Return [x, y] of the center of cell containing provided text 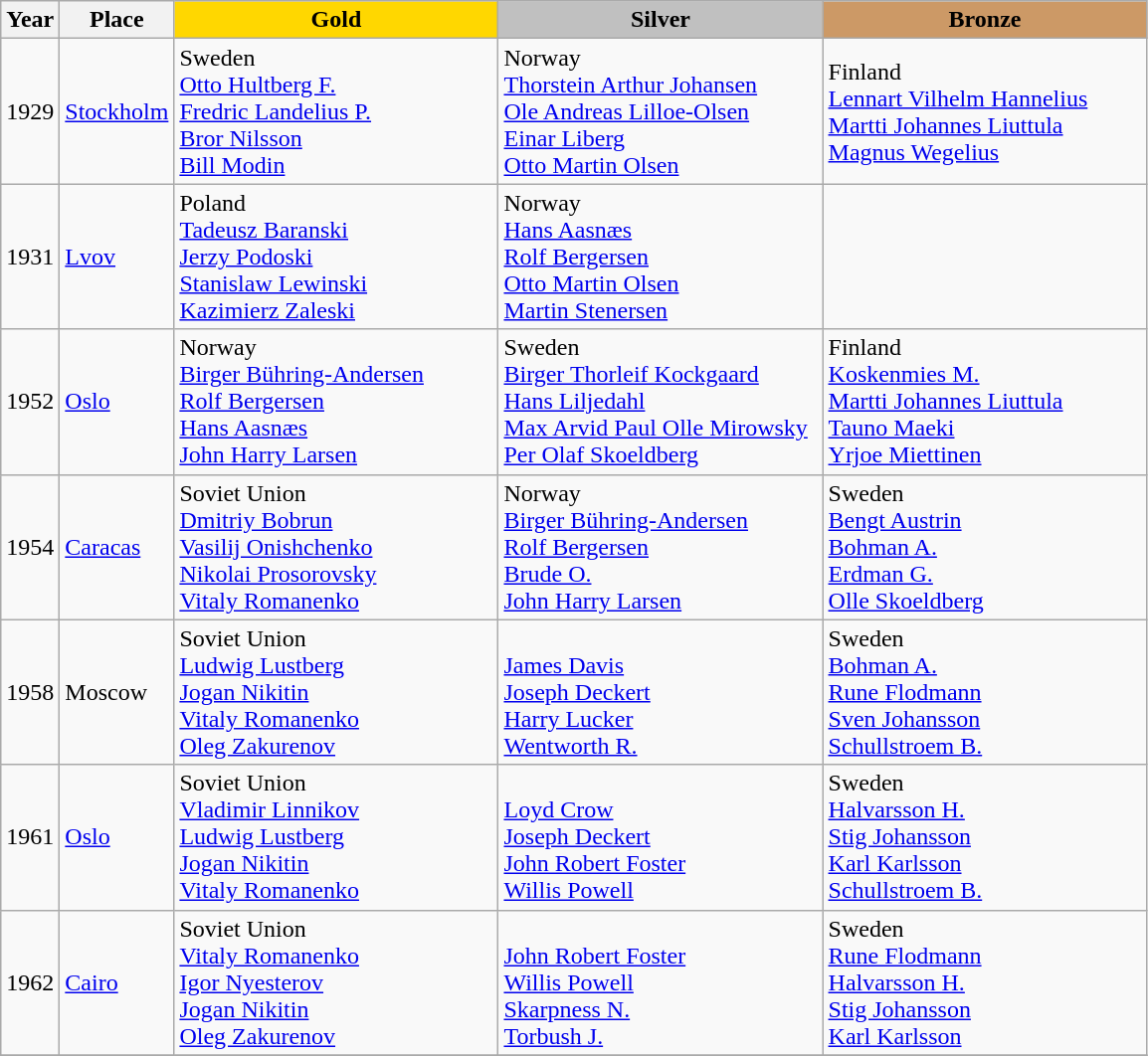
Moscow [117, 692]
Bronze [985, 20]
SwedenHalvarsson H.Stig JohanssonKarl KarlssonSchullstroem B. [985, 837]
Silver [661, 20]
FinlandKoskenmies M.Martti Johannes LiuttulaTauno MaekiYrjoe Miettinen [985, 402]
NorwayThorstein Arthur JohansenOle Andreas Lilloe-OlsenEinar LibergOtto Martin Olsen [661, 111]
Caracas [117, 547]
Stockholm [117, 111]
1958 [30, 692]
SwedenBengt AustrinBohman A.Erdman G.Olle Skoeldberg [985, 547]
John Robert FosterWillis PowellSkarpness N.Torbush J. [661, 982]
NorwayBirger Bühring-AndersenRolf BergersenHans AasnæsJohn Harry Larsen [336, 402]
Soviet UnionLudwig LustbergJogan NikitinVitaly RomanenkoOleg Zakurenov [336, 692]
1929 [30, 111]
SwedenBohman A.Rune FlodmannSven JohanssonSchullstroem B. [985, 692]
Place [117, 20]
Year [30, 20]
1952 [30, 402]
Soviet UnionVladimir LinnikovLudwig LustbergJogan NikitinVitaly Romanenko [336, 837]
Soviet UnionDmitriy BobrunVasilij OnishchenkoNikolai ProsorovskyVitaly Romanenko [336, 547]
SwedenBirger Thorleif KockgaardHans LiljedahlMax Arvid Paul Olle MirowskyPer Olaf Skoeldberg [661, 402]
NorwayBirger Bühring-AndersenRolf BergersenBrude O.John Harry Larsen [661, 547]
1954 [30, 547]
Cairo [117, 982]
Gold [336, 20]
1931 [30, 257]
Soviet UnionVitaly RomanenkoIgor NyesterovJogan NikitinOleg Zakurenov [336, 982]
FinlandLennart Vilhelm HanneliusMartti Johannes LiuttulaMagnus Wegelius [985, 111]
NorwayHans AasnæsRolf BergersenOtto Martin OlsenMartin Stenersen [661, 257]
James DavisJoseph DeckertHarry LuckerWentworth R. [661, 692]
SwedenOtto Hultberg F.Fredric Landelius P.Bror NilssonBill Modin [336, 111]
1961 [30, 837]
1962 [30, 982]
SwedenRune FlodmannHalvarsson H.Stig JohanssonKarl Karlsson [985, 982]
Loyd CrowJoseph DeckertJohn Robert FosterWillis Powell [661, 837]
PolandTadeusz BaranskiJerzy PodoskiStanislaw LewinskiKazimierz Zaleski [336, 257]
Lvov [117, 257]
